Identify which cell holds the provided text, then report its [x, y] central coordinate. 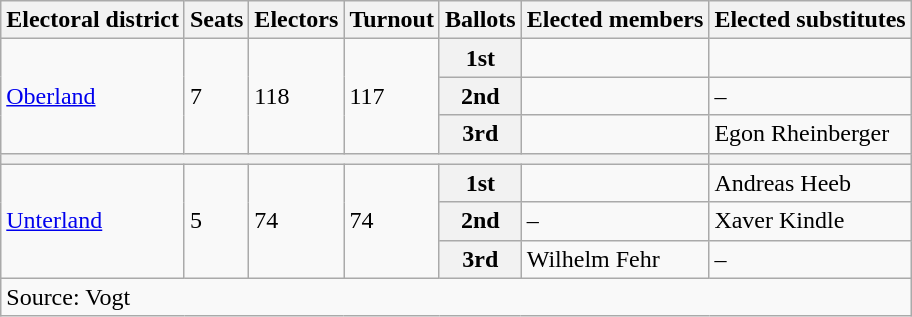
Egon Rheinberger [810, 134]
Elected substitutes [810, 20]
Oberland [93, 96]
Ballots [480, 20]
Unterland [93, 221]
5 [216, 221]
Seats [216, 20]
Turnout [392, 20]
Wilhelm Fehr [615, 259]
Andreas Heeb [810, 183]
7 [216, 96]
118 [296, 96]
Elected members [615, 20]
Electors [296, 20]
117 [392, 96]
Xaver Kindle [810, 221]
Electoral district [93, 20]
Source: Vogt [456, 297]
